Provide the (X, Y) coordinate of the cell's center where the given text is located.  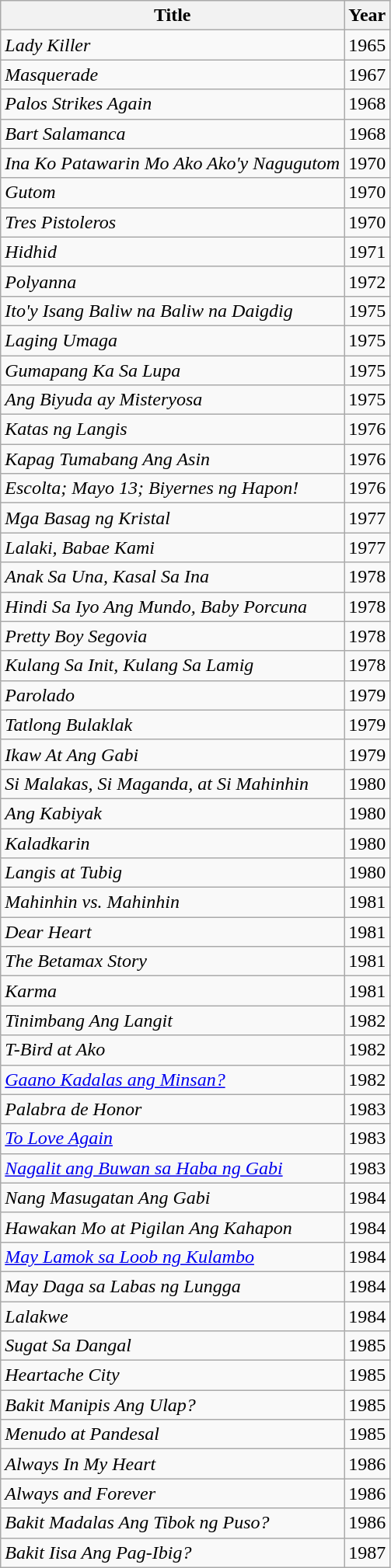
Palos Strikes Again (173, 104)
Karma (173, 991)
Si Malakas, Si Maganda, at Si Mahinhin (173, 784)
Mga Basag ng Kristal (173, 518)
Hidhid (173, 252)
Ang Biyuda ay Misteryosa (173, 400)
Hawakan Mo at Pigilan Ang Kahapon (173, 1227)
Ina Ko Patawarin Mo Ako Ako'y Nagugutom (173, 163)
Lady Killer (173, 45)
Tres Pistoleros (173, 222)
Sugat Sa Dangal (173, 1346)
Kaladkarin (173, 843)
May Daga sa Labas ng Lungga (173, 1286)
Tatlong Bulaklak (173, 725)
Laging Umaga (173, 340)
Heartache City (173, 1375)
Langis at Tubig (173, 873)
Menudo at Pandesal (173, 1434)
Palabra de Honor (173, 1109)
Polyanna (173, 281)
To Love Again (173, 1139)
1987 (367, 1552)
1971 (367, 252)
Gumapang Ka Sa Lupa (173, 370)
Always In My Heart (173, 1464)
Nang Masugatan Ang Gabi (173, 1198)
Anak Sa Una, Kasal Sa Ina (173, 577)
Lalaki, Babae Kami (173, 548)
Ito'y Isang Baliw na Baliw na Daigdig (173, 311)
Dear Heart (173, 932)
Katas ng Langis (173, 429)
Year (367, 16)
The Betamax Story (173, 961)
Gutom (173, 193)
Hindi Sa Iyo Ang Mundo, Baby Porcuna (173, 607)
Nagalit ang Buwan sa Haba ng Gabi (173, 1168)
Kapag Tumabang Ang Asin (173, 459)
Ikaw At Ang Gabi (173, 754)
Tinimbang Ang Langit (173, 1020)
Mahinhin vs. Mahinhin (173, 902)
Always and Forever (173, 1493)
Pretty Boy Segovia (173, 636)
Escolta; Mayo 13; Biyernes ng Hapon! (173, 488)
Title (173, 16)
Gaano Kadalas ang Minsan? (173, 1080)
Ang Kabiyak (173, 813)
Lalakwe (173, 1316)
Kulang Sa Init, Kulang Sa Lamig (173, 666)
1967 (367, 75)
May Lamok sa Loob ng Kulambo (173, 1257)
T-Bird at Ako (173, 1050)
Masquerade (173, 75)
Parolado (173, 695)
Bakit Manipis Ang Ulap? (173, 1405)
Bart Salamanca (173, 134)
Bakit Iisa Ang Pag-Ibig? (173, 1552)
1965 (367, 45)
Bakit Madalas Ang Tibok ng Puso? (173, 1523)
1972 (367, 281)
